Locate the cell with the specified text and output its [X, Y] center coordinate. 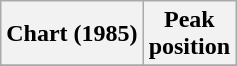
Chart (1985) [72, 34]
Peakposition [189, 34]
